Locate the cell with the specified text and output its (X, Y) center coordinate. 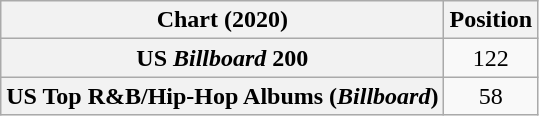
US Billboard 200 (222, 58)
Position (491, 20)
58 (491, 96)
Chart (2020) (222, 20)
US Top R&B/Hip-Hop Albums (Billboard) (222, 96)
122 (491, 58)
